Output the [x, y] coordinate of the center of the cell containing the given text.  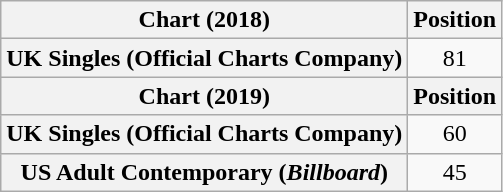
45 [455, 172]
Chart (2018) [204, 20]
Chart (2019) [204, 96]
81 [455, 58]
US Adult Contemporary (Billboard) [204, 172]
60 [455, 134]
